Provide the (X, Y) coordinate of the cell's center where the given text is located.  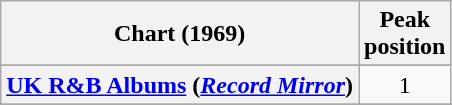
UK R&B Albums (Record Mirror) (180, 85)
1 (405, 85)
Peakposition (405, 34)
Chart (1969) (180, 34)
